Search for the cell housing the specified text and yield its [X, Y] center coordinate. 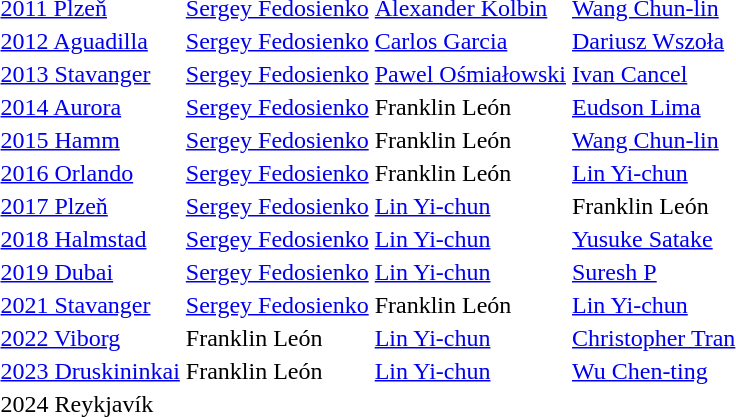
Carlos Garcia [470, 41]
Pawel Ośmiałowski [470, 74]
